Scan for the cell matching the given text and deliver its (X, Y) coordinate at center. 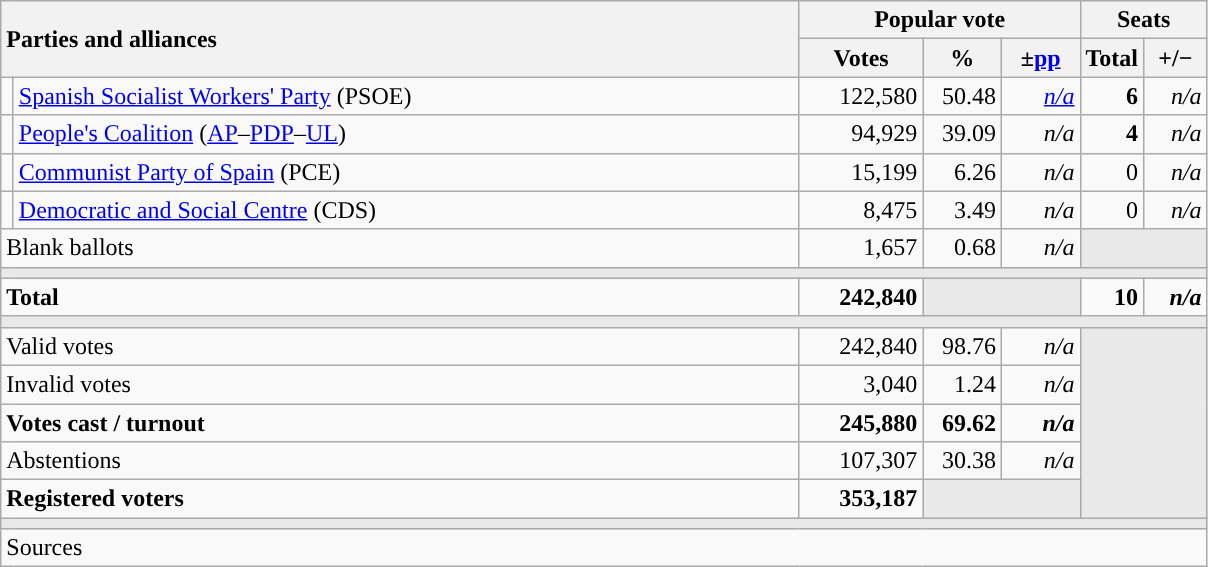
±pp (1040, 58)
Sources (604, 548)
% (962, 58)
94,929 (861, 134)
Abstentions (400, 461)
People's Coalition (AP–PDP–UL) (406, 134)
3.49 (962, 210)
Votes (861, 58)
0.68 (962, 248)
6.26 (962, 172)
Parties and alliances (400, 39)
Spanish Socialist Workers' Party (PSOE) (406, 96)
Votes cast / turnout (400, 423)
Democratic and Social Centre (CDS) (406, 210)
69.62 (962, 423)
15,199 (861, 172)
30.38 (962, 461)
8,475 (861, 210)
1,657 (861, 248)
245,880 (861, 423)
353,187 (861, 499)
39.09 (962, 134)
1.24 (962, 384)
3,040 (861, 384)
Invalid votes (400, 384)
4 (1112, 134)
10 (1112, 297)
Registered voters (400, 499)
107,307 (861, 461)
98.76 (962, 346)
Popular vote (940, 20)
Blank ballots (400, 248)
122,580 (861, 96)
Valid votes (400, 346)
50.48 (962, 96)
+/− (1176, 58)
Communist Party of Spain (PCE) (406, 172)
Seats (1144, 20)
6 (1112, 96)
